From the cell containing the given text, extract its center point as (x, y) coordinate. 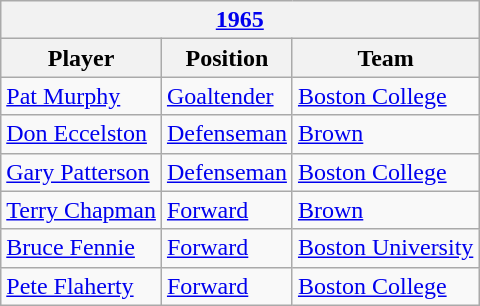
Boston University (385, 248)
Pete Flaherty (82, 286)
Goaltender (226, 96)
Don Eccelston (82, 134)
1965 (240, 20)
Team (385, 58)
Bruce Fennie (82, 248)
Pat Murphy (82, 96)
Gary Patterson (82, 172)
Position (226, 58)
Player (82, 58)
Terry Chapman (82, 210)
